Detect which cell encompasses the target text, then output its [X, Y] center coordinate. 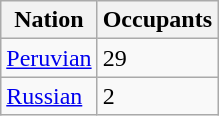
Occupants [157, 20]
Russian [49, 96]
29 [157, 58]
Nation [49, 20]
2 [157, 96]
Peruvian [49, 58]
